Locate the cell with the specified text and output its (x, y) center coordinate. 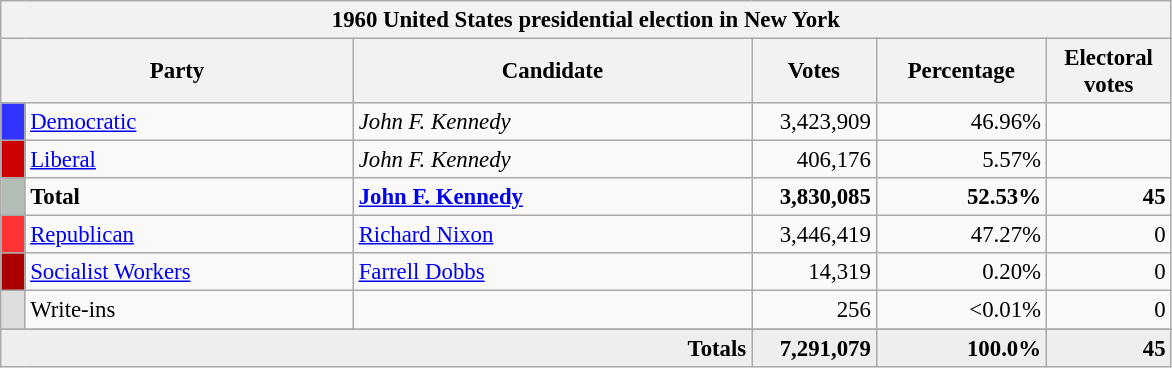
Republican (189, 235)
100.0% (961, 348)
47.27% (961, 235)
Liberal (189, 160)
406,176 (814, 160)
Totals (376, 348)
3,830,085 (814, 197)
Democratic (189, 122)
Socialist Workers (189, 273)
52.53% (961, 197)
3,446,419 (814, 235)
5.57% (961, 160)
256 (814, 310)
46.96% (961, 122)
Richard Nixon (552, 235)
Farrell Dobbs (552, 273)
Candidate (552, 72)
14,319 (814, 273)
1960 United States presidential election in New York (586, 20)
Percentage (961, 72)
Total (189, 197)
3,423,909 (814, 122)
Party (178, 72)
Votes (814, 72)
Electoral votes (1108, 72)
7,291,079 (814, 348)
0.20% (961, 273)
<0.01% (961, 310)
Write-ins (189, 310)
